Return [x, y] of the center of cell containing provided text 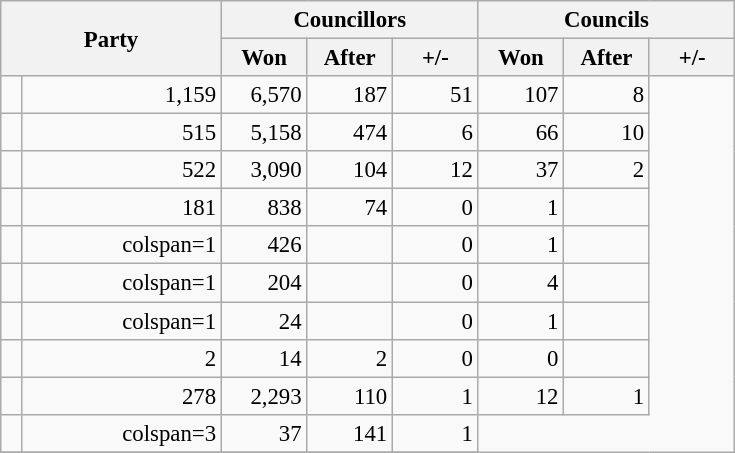
426 [264, 245]
Party [112, 38]
522 [121, 170]
colspan=3 [121, 433]
74 [350, 208]
51 [436, 95]
8 [607, 95]
141 [350, 433]
204 [264, 283]
474 [350, 133]
10 [607, 133]
Councillors [350, 20]
3,090 [264, 170]
515 [121, 133]
66 [521, 133]
181 [121, 208]
4 [521, 283]
838 [264, 208]
187 [350, 95]
1,159 [121, 95]
14 [264, 358]
107 [521, 95]
24 [264, 321]
2,293 [264, 396]
110 [350, 396]
6 [436, 133]
5,158 [264, 133]
6,570 [264, 95]
104 [350, 170]
278 [121, 396]
Councils [606, 20]
